Output the [x, y] coordinate of the center of the cell containing the given text.  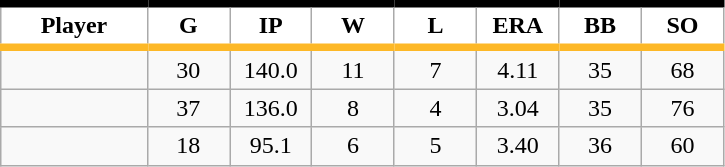
60 [682, 146]
L [435, 26]
4 [435, 108]
8 [353, 108]
G [188, 26]
5 [435, 146]
68 [682, 68]
95.1 [271, 146]
ERA [518, 26]
4.11 [518, 68]
SO [682, 26]
18 [188, 146]
IP [271, 26]
37 [188, 108]
136.0 [271, 108]
Player [74, 26]
76 [682, 108]
11 [353, 68]
30 [188, 68]
7 [435, 68]
3.04 [518, 108]
3.40 [518, 146]
140.0 [271, 68]
36 [600, 146]
6 [353, 146]
W [353, 26]
BB [600, 26]
